Detect which cell encompasses the target text, then output its (X, Y) center coordinate. 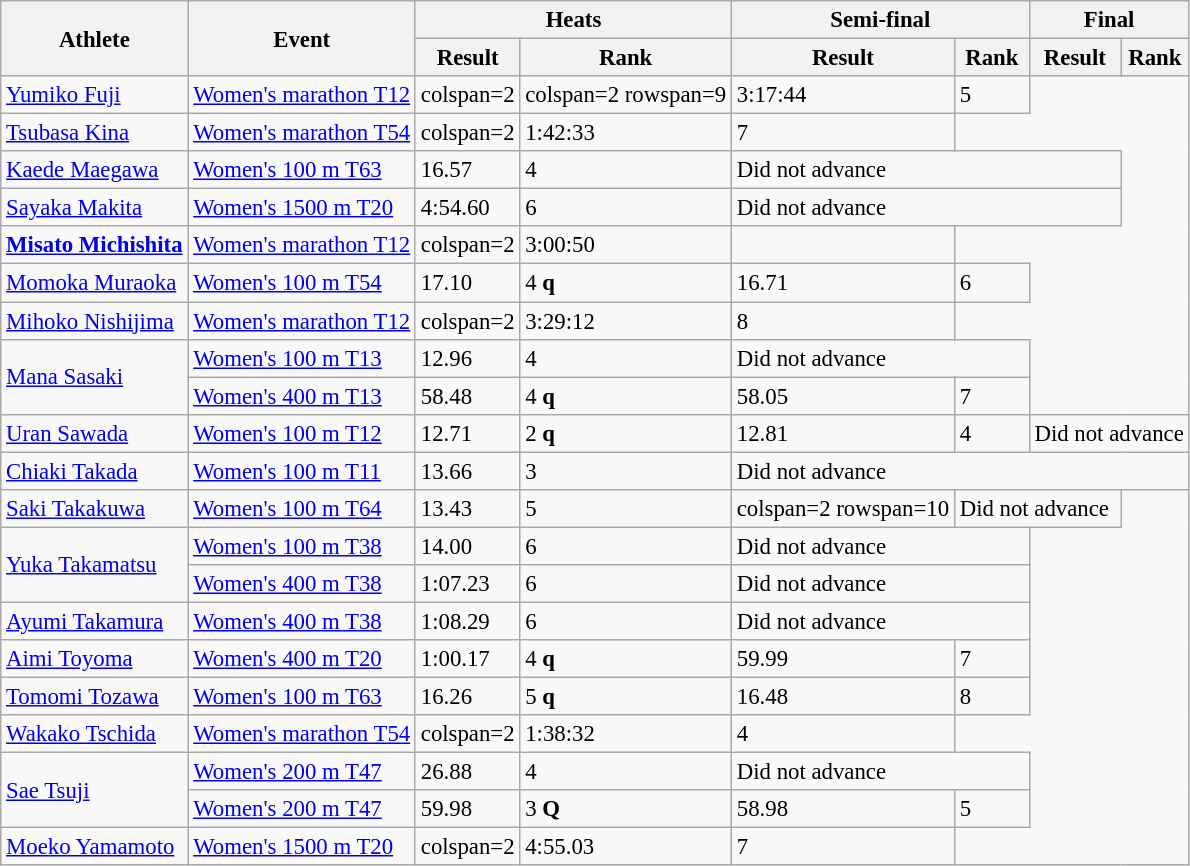
colspan=2 rowspan=10 (842, 509)
Sae Tsuji (94, 790)
Yuka Takamatsu (94, 564)
1:07.23 (467, 584)
Event (302, 38)
1:42:33 (626, 133)
3:17:44 (842, 95)
Women's 100 m T64 (302, 509)
Mana Sasaki (94, 376)
1:38:32 (626, 734)
Women's 400 m T13 (302, 396)
Uran Sawada (94, 433)
Wakako Tschida (94, 734)
2 q (626, 433)
Semi-final (880, 20)
Tomomi Tozawa (94, 697)
14.00 (467, 546)
3:29:12 (626, 321)
13.66 (467, 471)
Chiaki Takada (94, 471)
Momoka Muraoka (94, 283)
3 (626, 471)
Sayaka Makita (94, 208)
Saki Takakuwa (94, 509)
Women's 100 m T11 (302, 471)
5 q (626, 697)
3 Q (626, 809)
Kaede Maegawa (94, 170)
Women's 100 m T12 (302, 433)
Women's 100 m T38 (302, 546)
Women's 100 m T54 (302, 283)
Women's 400 m T20 (302, 659)
Women's 100 m T13 (302, 358)
17.10 (467, 283)
Tsubasa Kina (94, 133)
colspan=2 rowspan=9 (626, 95)
Mihoko Nishijima (94, 321)
59.99 (842, 659)
12.81 (842, 433)
58.48 (467, 396)
12.96 (467, 358)
58.05 (842, 396)
16.71 (842, 283)
13.43 (467, 509)
1:08.29 (467, 621)
4:55.03 (626, 847)
58.98 (842, 809)
16.48 (842, 697)
Final (1109, 20)
Athlete (94, 38)
Heats (573, 20)
26.88 (467, 772)
1:00.17 (467, 659)
59.98 (467, 809)
Moeko Yamamoto (94, 847)
Misato Michishita (94, 245)
Aimi Toyoma (94, 659)
Yumiko Fuji (94, 95)
12.71 (467, 433)
4:54.60 (467, 208)
3:00:50 (626, 245)
16.57 (467, 170)
Ayumi Takamura (94, 621)
16.26 (467, 697)
